For the text-containing cell, return its midpoint in [x, y] coordinate format. 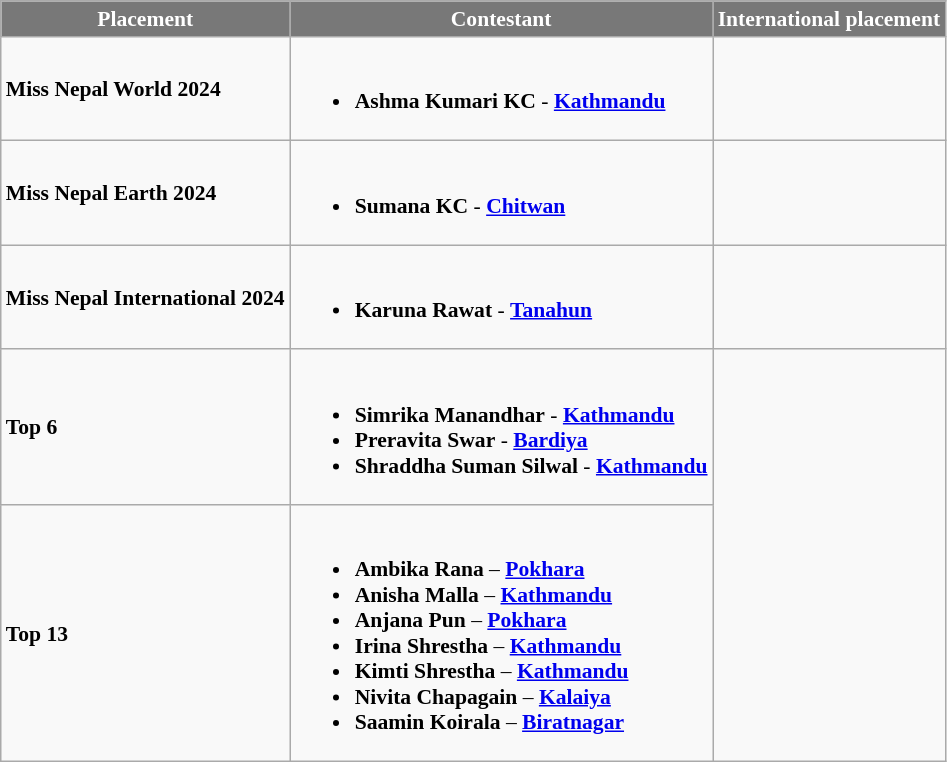
International placement [830, 19]
Simrika Manandhar - KathmanduPreravita Swar - BardiyaShraddha Suman Silwal - Kathmandu [502, 428]
Ashma Kumari KC - Kathmandu [502, 89]
Top 6 [146, 428]
Top 13 [146, 634]
Karuna Rawat - Tanahun [502, 297]
Sumana KC - Chitwan [502, 193]
Placement [146, 19]
Miss Nepal Earth 2024 [146, 193]
Miss Nepal International 2024 [146, 297]
Miss Nepal World 2024 [146, 89]
Contestant [502, 19]
